Return [x, y] of the center of cell containing provided text 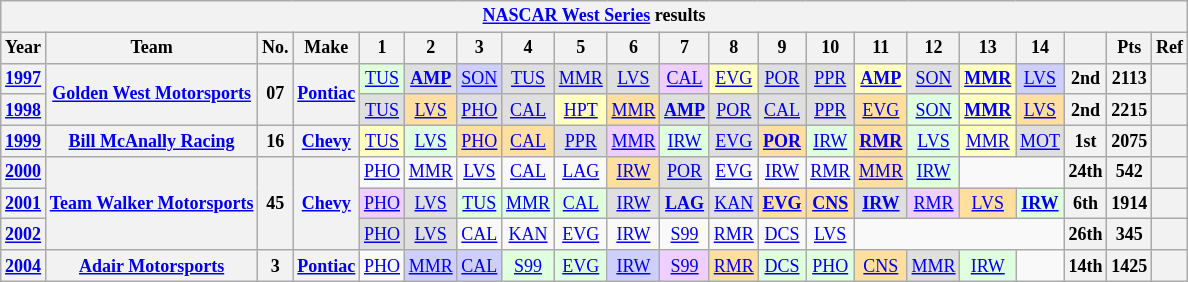
2000 [24, 172]
9 [782, 48]
26th [1086, 234]
2004 [24, 266]
7 [685, 48]
Bill McAnally Racing [151, 140]
12 [934, 48]
Team Walker Motorsports [151, 204]
542 [1130, 172]
MOT [1040, 140]
Make [326, 48]
HPT [580, 110]
13 [988, 48]
NASCAR West Series results [594, 16]
10 [830, 48]
Golden West Motorsports [151, 94]
Ref [1170, 48]
07 [276, 94]
2001 [24, 204]
6 [634, 48]
2113 [1130, 78]
45 [276, 204]
2215 [1130, 110]
Pts [1130, 48]
2002 [24, 234]
Adair Motorsports [151, 266]
4 [528, 48]
1425 [1130, 266]
1998 [24, 110]
5 [580, 48]
8 [734, 48]
6th [1086, 204]
345 [1130, 234]
1914 [1130, 204]
11 [882, 48]
2075 [1130, 140]
1999 [24, 140]
14 [1040, 48]
2 [430, 48]
1997 [24, 78]
1 [382, 48]
Year [24, 48]
No. [276, 48]
24th [1086, 172]
14th [1086, 266]
16 [276, 140]
1st [1086, 140]
Team [151, 48]
